For the text-containing cell, return its midpoint in [X, Y] coordinate format. 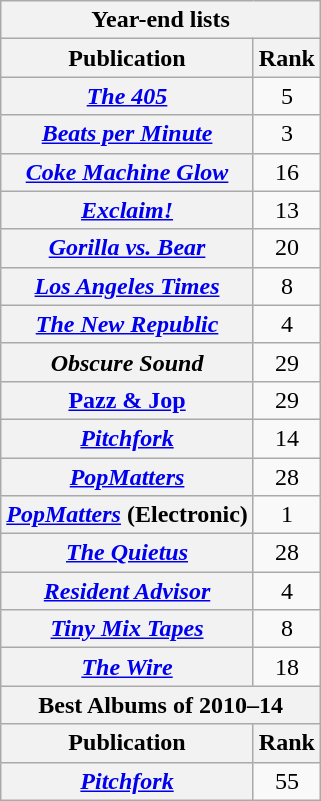
55 [286, 781]
3 [286, 134]
Obscure Sound [128, 362]
Resident Advisor [128, 591]
16 [286, 172]
Tiny Mix Tapes [128, 629]
The New Republic [128, 324]
PopMatters [128, 477]
13 [286, 210]
20 [286, 248]
14 [286, 438]
Gorilla vs. Bear [128, 248]
18 [286, 667]
1 [286, 515]
Best Albums of 2010–14 [161, 705]
Coke Machine Glow [128, 172]
The 405 [128, 96]
Pazz & Jop [128, 400]
Year-end lists [161, 20]
The Quietus [128, 553]
Exclaim! [128, 210]
PopMatters (Electronic) [128, 515]
Los Angeles Times [128, 286]
Beats per Minute [128, 134]
The Wire [128, 667]
5 [286, 96]
